Detect which cell encompasses the target text, then output its (X, Y) center coordinate. 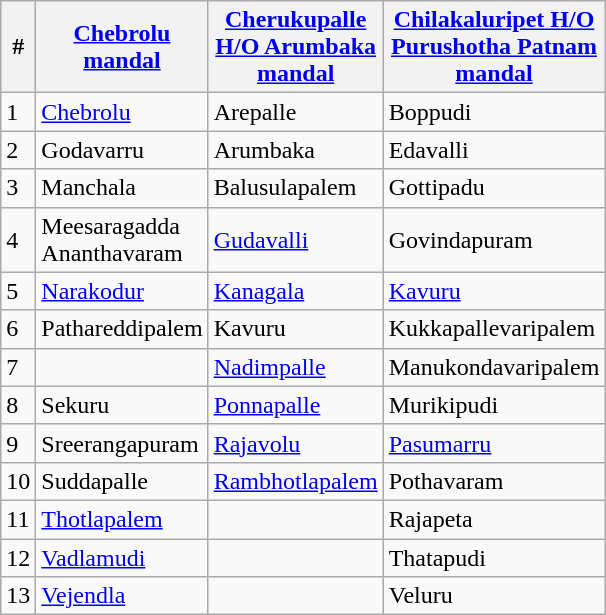
Thatapudi (494, 557)
Rajavolu (296, 443)
Balusulapalem (296, 188)
1 (18, 112)
11 (18, 519)
Murikipudi (494, 405)
Chebrolu (122, 112)
Godavarru (122, 150)
Sekuru (122, 405)
Vadlamudi (122, 557)
Pathareddipalem (122, 329)
Veluru (494, 596)
Vejendla (122, 596)
Gottipadu (494, 188)
9 (18, 443)
Pasumarru (494, 443)
Sreerangapuram (122, 443)
Edavalli (494, 150)
8 (18, 405)
Chebrolu mandal (122, 47)
Rambhotlapalem (296, 481)
Meesaragadda Ananthavaram (122, 240)
Arepalle (296, 112)
Manukondavaripalem (494, 367)
Suddapalle (122, 481)
Manchala (122, 188)
Kanagala (296, 291)
12 (18, 557)
4 (18, 240)
6 (18, 329)
Rajapeta (494, 519)
5 (18, 291)
Boppudi (494, 112)
2 (18, 150)
# (18, 47)
Govindapuram (494, 240)
Ponnapalle (296, 405)
10 (18, 481)
Arumbaka (296, 150)
13 (18, 596)
Cherukupalle H/O Arumbaka mandal (296, 47)
Kukkapallevaripalem (494, 329)
7 (18, 367)
Chilakaluripet H/O Purushotha Patnam mandal (494, 47)
Pothavaram (494, 481)
Gudavalli (296, 240)
Thotlapalem (122, 519)
3 (18, 188)
Nadimpalle (296, 367)
Narakodur (122, 291)
